Determine the [x, y] coordinate at the center of the cell enclosing the given text.  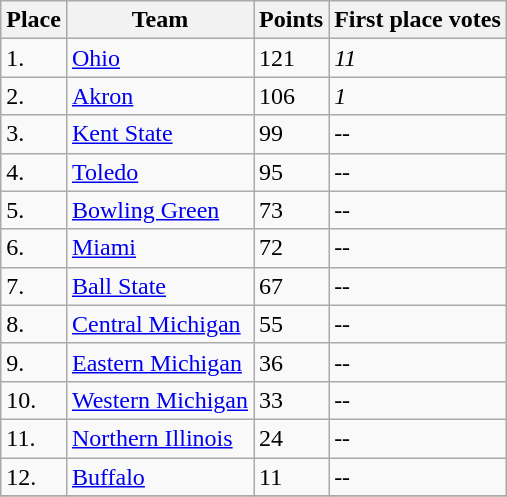
Bowling Green [160, 210]
99 [292, 134]
Northern Illinois [160, 438]
6. [34, 248]
Ohio [160, 58]
95 [292, 172]
1 [418, 96]
2. [34, 96]
Points [292, 20]
33 [292, 400]
First place votes [418, 20]
Kent State [160, 134]
73 [292, 210]
55 [292, 324]
Place [34, 20]
3. [34, 134]
9. [34, 362]
Buffalo [160, 477]
4. [34, 172]
8. [34, 324]
121 [292, 58]
Central Michigan [160, 324]
1. [34, 58]
67 [292, 286]
Eastern Michigan [160, 362]
106 [292, 96]
10. [34, 400]
5. [34, 210]
7. [34, 286]
12. [34, 477]
Western Michigan [160, 400]
Akron [160, 96]
Toledo [160, 172]
Ball State [160, 286]
72 [292, 248]
Team [160, 20]
Miami [160, 248]
24 [292, 438]
36 [292, 362]
11. [34, 438]
